Output the (X, Y) coordinate of the center of the cell containing the given text.  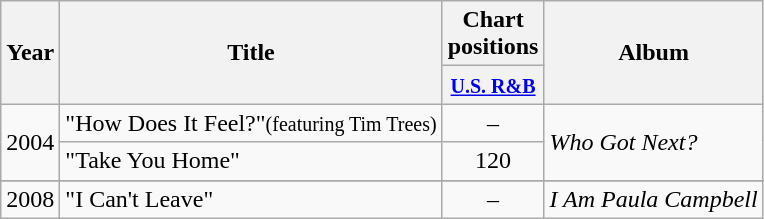
"I Can't Leave" (251, 199)
Year (30, 52)
Title (251, 52)
Album (654, 52)
120 (493, 161)
"How Does It Feel?"(featuring Tim Trees) (251, 123)
"Take You Home" (251, 161)
Chart positions (493, 34)
U.S. R&B (493, 85)
Who Got Next? (654, 142)
2008 (30, 199)
I Am Paula Campbell (654, 199)
2004 (30, 142)
